Provide the [X, Y] coordinate of the cell's center where the given text is located.  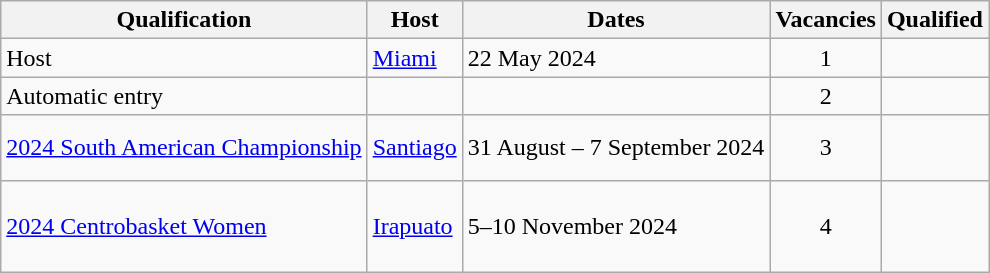
Dates [616, 20]
1 [826, 58]
Qualification [184, 20]
3 [826, 148]
2024 South American Championship [184, 148]
4 [826, 226]
2 [826, 96]
Miami [414, 58]
Qualified [934, 20]
Vacancies [826, 20]
22 May 2024 [616, 58]
Automatic entry [184, 96]
31 August – 7 September 2024 [616, 148]
2024 Centrobasket Women [184, 226]
Irapuato [414, 226]
5–10 November 2024 [616, 226]
Santiago [414, 148]
